From the cell containing the given text, extract its center point as [x, y] coordinate. 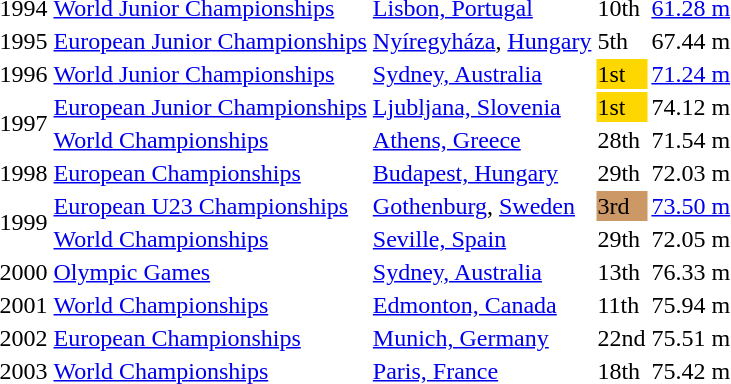
5th [622, 41]
European U23 Championships [210, 206]
Munich, Germany [482, 338]
28th [622, 140]
22nd [622, 338]
Olympic Games [210, 272]
13th [622, 272]
Ljubljana, Slovenia [482, 107]
World Junior Championships [210, 74]
Budapest, Hungary [482, 173]
3rd [622, 206]
Edmonton, Canada [482, 305]
Athens, Greece [482, 140]
Seville, Spain [482, 239]
Nyíregyháza, Hungary [482, 41]
Gothenburg, Sweden [482, 206]
11th [622, 305]
